Detect which cell encompasses the target text, then output its (X, Y) center coordinate. 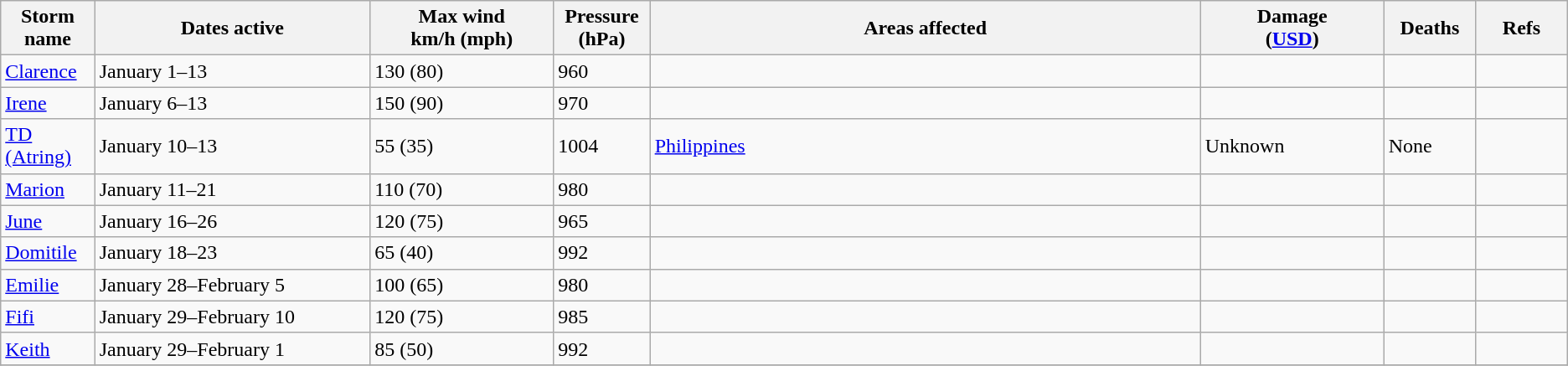
January 29–February 10 (233, 317)
Fifi (48, 317)
960 (601, 71)
Irene (48, 103)
Refs (1522, 28)
January 29–February 1 (233, 348)
January 28–February 5 (233, 285)
January 10–13 (233, 146)
985 (601, 317)
130 (80) (462, 71)
January 6–13 (233, 103)
110 (70) (462, 189)
None (1430, 146)
Max windkm/h (mph) (462, 28)
Deaths (1430, 28)
Philippines (925, 146)
Pressure(hPa) (601, 28)
970 (601, 103)
June (48, 221)
Clarence (48, 71)
Keith (48, 348)
150 (90) (462, 103)
Dates active (233, 28)
100 (65) (462, 285)
January 16–26 (233, 221)
Unknown (1292, 146)
January 18–23 (233, 253)
January 11–21 (233, 189)
65 (40) (462, 253)
Storm name (48, 28)
Areas affected (925, 28)
January 1–13 (233, 71)
Emilie (48, 285)
1004 (601, 146)
Domitile (48, 253)
85 (50) (462, 348)
Damage(USD) (1292, 28)
55 (35) (462, 146)
Marion (48, 189)
TD (Atring) (48, 146)
965 (601, 221)
